Scan for the cell matching the given text and deliver its (x, y) coordinate at center. 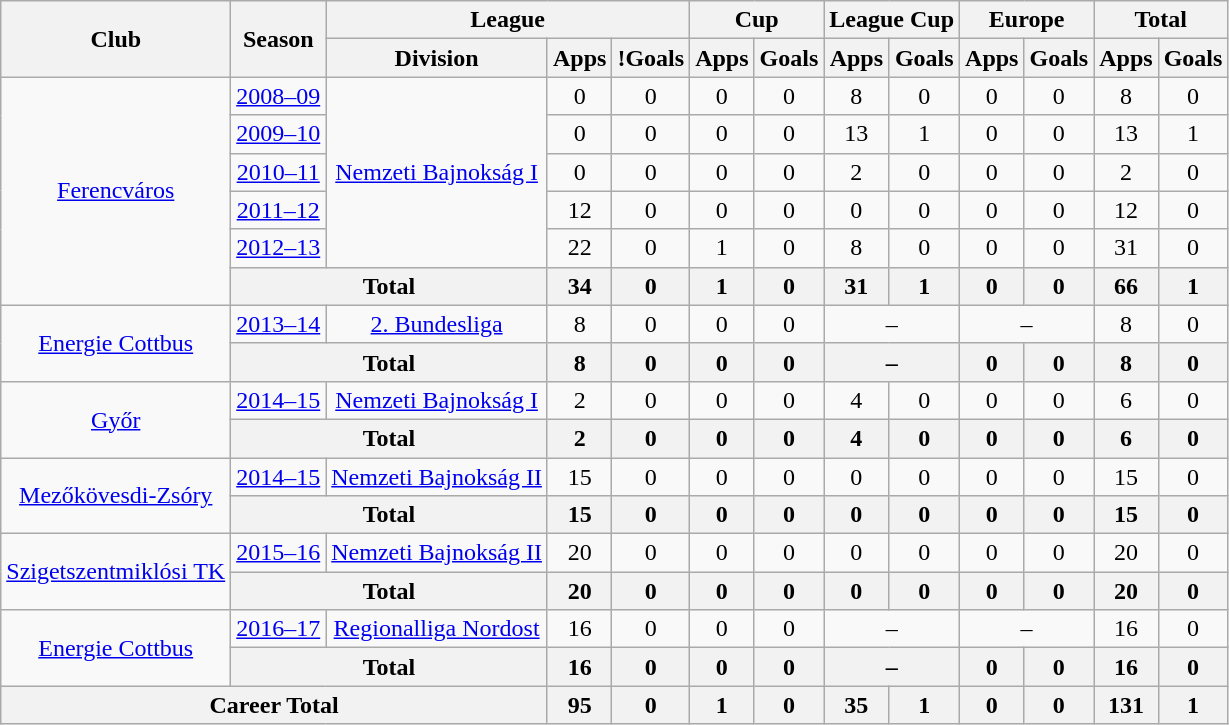
95 (579, 705)
Győr (116, 419)
2016–17 (278, 629)
2013–14 (278, 324)
Szigetszentmiklósi TK (116, 572)
35 (856, 705)
22 (579, 248)
2011–12 (278, 210)
Season (278, 39)
Cup (757, 20)
131 (1126, 705)
2010–11 (278, 172)
!Goals (651, 58)
Division (437, 58)
Ferencváros (116, 191)
2015–16 (278, 553)
34 (579, 286)
2008–09 (278, 96)
2009–10 (278, 134)
Mezőkövesdi-Zsóry (116, 496)
Career Total (274, 705)
2. Bundesliga (437, 324)
League (508, 20)
Club (116, 39)
League Cup (892, 20)
Europe (1027, 20)
66 (1126, 286)
Regionalliga Nordost (437, 629)
2012–13 (278, 248)
